Pinpoint the cell where the given text exists, returning its (X, Y) midpoint coordinate. 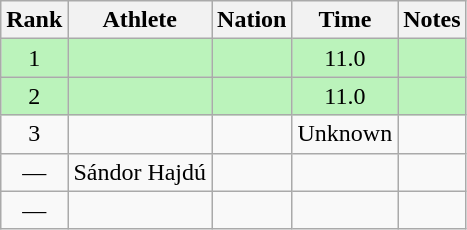
Unknown (345, 134)
Time (345, 20)
Sándor Hajdú (140, 172)
3 (34, 134)
Rank (34, 20)
Athlete (140, 20)
1 (34, 58)
Notes (432, 20)
2 (34, 96)
Nation (252, 20)
